Return the [X, Y] coordinate for the center point of the cell that contains the specified text.  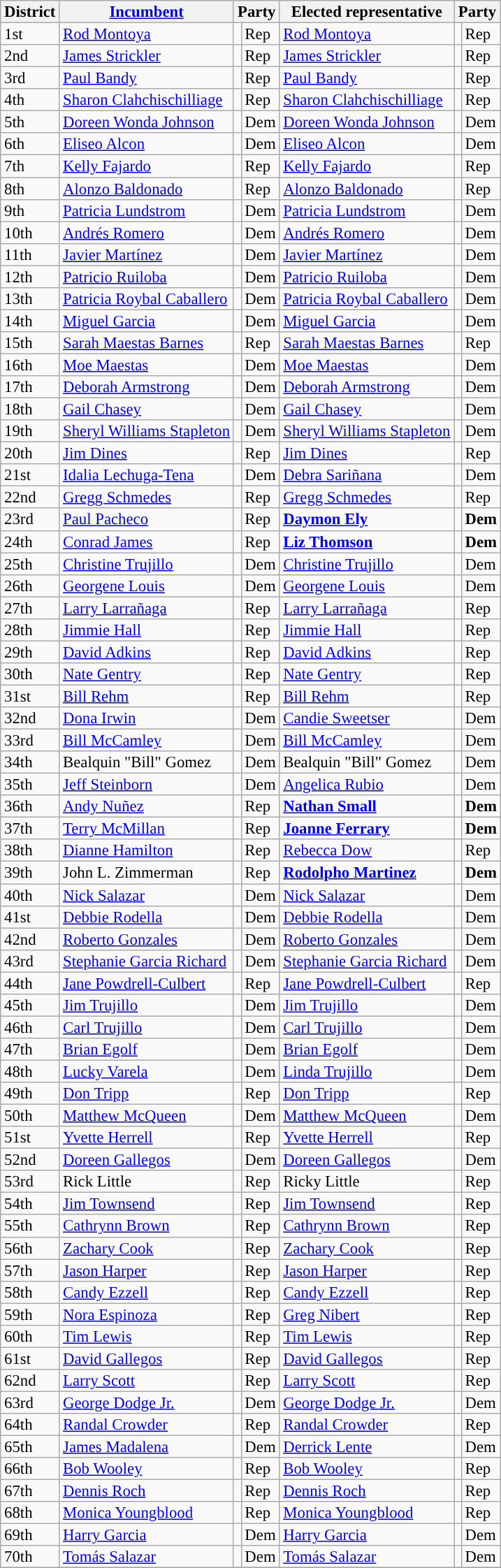
James Madalena [147, 1447]
23rd [30, 520]
54th [30, 1204]
Ricky Little [367, 1182]
58th [30, 1292]
61st [30, 1358]
28th [30, 630]
Rebecca Dow [367, 851]
Lucky Varela [147, 1071]
32nd [30, 718]
37th [30, 829]
Daymon Ely [367, 520]
63rd [30, 1402]
Liz Thomson [367, 542]
53rd [30, 1182]
13th [30, 299]
Nathan Small [367, 806]
57th [30, 1270]
Dianne Hamilton [147, 851]
66th [30, 1469]
48th [30, 1071]
Terry McMillan [147, 829]
District [30, 12]
5th [30, 122]
18th [30, 409]
25th [30, 564]
Jeff Steinborn [147, 785]
Incumbent [147, 12]
Joanne Ferrary [367, 829]
68th [30, 1513]
12th [30, 277]
50th [30, 1116]
29th [30, 652]
Greg Nibert [367, 1314]
3rd [30, 78]
Derrick Lente [367, 1447]
52nd [30, 1160]
Debra Sariñana [367, 475]
47th [30, 1050]
19th [30, 431]
Idalia Lechuga-Tena [147, 475]
46th [30, 1027]
Nora Espinoza [147, 1314]
64th [30, 1425]
39th [30, 873]
70th [30, 1557]
62nd [30, 1381]
30th [30, 674]
Rick Little [147, 1182]
24th [30, 542]
22nd [30, 498]
69th [30, 1535]
45th [30, 1006]
Angelica Rubio [367, 785]
2nd [30, 56]
34th [30, 762]
35th [30, 785]
27th [30, 608]
21st [30, 475]
6th [30, 144]
Andy Nuñez [147, 806]
Paul Pacheco [147, 520]
31st [30, 696]
John L. Zimmerman [147, 873]
55th [30, 1226]
41st [30, 917]
14th [30, 321]
9th [30, 210]
Conrad James [147, 542]
11th [30, 254]
51st [30, 1138]
36th [30, 806]
Candie Sweetser [367, 718]
Dona Irwin [147, 718]
56th [30, 1248]
10th [30, 233]
20th [30, 453]
60th [30, 1337]
49th [30, 1094]
15th [30, 343]
8th [30, 189]
Linda Trujillo [367, 1071]
33rd [30, 741]
7th [30, 166]
Elected representative [367, 12]
44th [30, 983]
38th [30, 851]
17th [30, 387]
59th [30, 1314]
Rodolpho Martinez [367, 873]
67th [30, 1491]
26th [30, 586]
42nd [30, 939]
1st [30, 34]
4th [30, 100]
40th [30, 895]
65th [30, 1447]
16th [30, 365]
43rd [30, 961]
